Capture the cell that displays the provided text and extract its [X, Y] central coordinate. 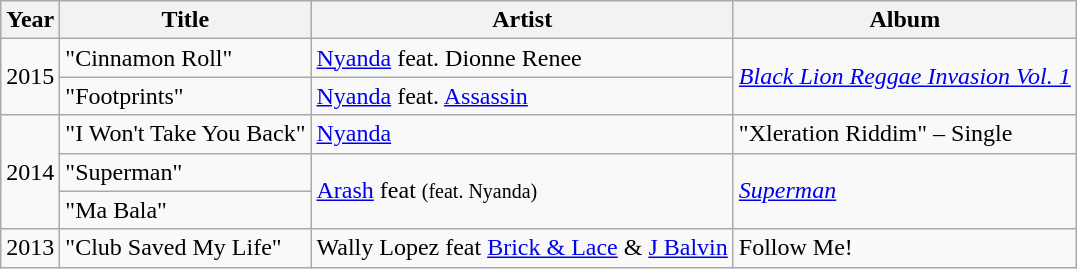
Follow Me! [904, 248]
"Club Saved My Life" [186, 248]
Year [30, 20]
"Cinnamon Roll" [186, 58]
Artist [522, 20]
Nyanda [522, 134]
"I Won't Take You Back" [186, 134]
Wally Lopez feat Brick & Lace & J Balvin [522, 248]
2013 [30, 248]
Arash feat (feat. Nyanda) [522, 191]
"Superman" [186, 172]
Superman [904, 191]
Nyanda feat. Dionne Renee [522, 58]
"Xleration Riddim" – Single [904, 134]
"Footprints" [186, 96]
Title [186, 20]
Nyanda feat. Assassin [522, 96]
2014 [30, 172]
Album [904, 20]
2015 [30, 77]
"Ma Bala" [186, 210]
Black Lion Reggae Invasion Vol. 1 [904, 77]
